Return (x, y) of the center of cell containing provided text 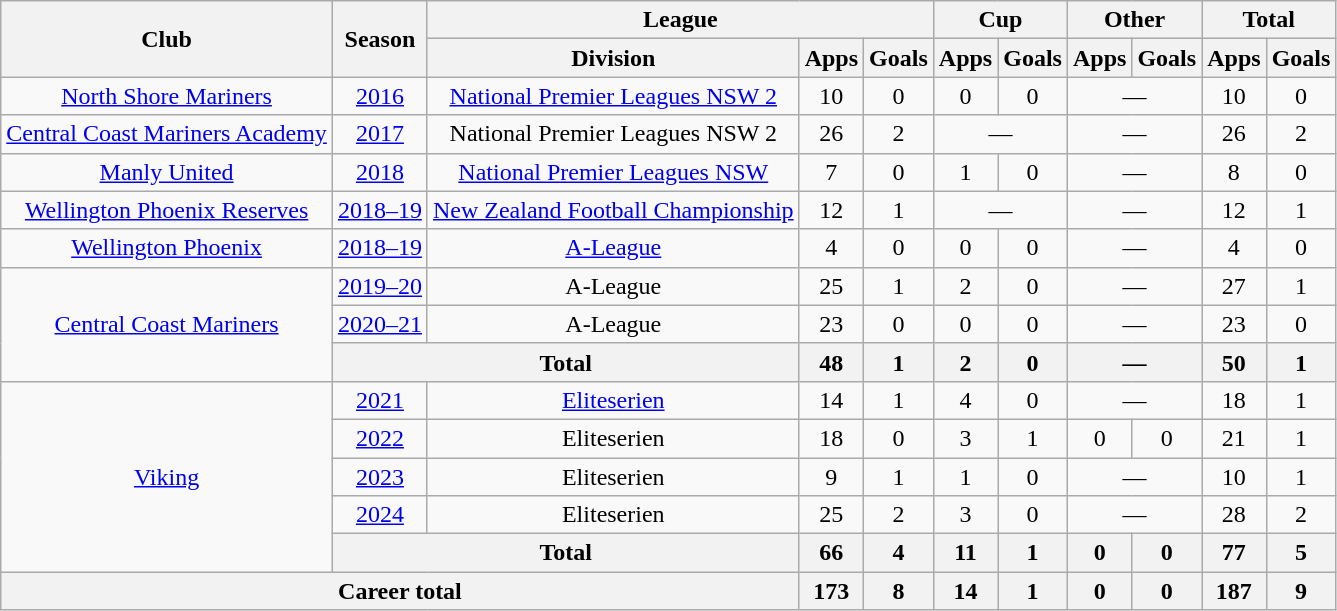
2019–20 (380, 286)
2018 (380, 172)
2016 (380, 96)
League (680, 20)
2024 (380, 515)
New Zealand Football Championship (613, 210)
Club (167, 39)
Manly United (167, 172)
21 (1234, 438)
2023 (380, 477)
Wellington Phoenix (167, 248)
5 (1301, 553)
North Shore Mariners (167, 96)
2021 (380, 400)
2017 (380, 134)
77 (1234, 553)
48 (831, 362)
7 (831, 172)
Other (1134, 20)
Central Coast Mariners (167, 324)
Career total (400, 591)
173 (831, 591)
National Premier Leagues NSW (613, 172)
66 (831, 553)
187 (1234, 591)
28 (1234, 515)
Viking (167, 476)
50 (1234, 362)
Division (613, 58)
Wellington Phoenix Reserves (167, 210)
Central Coast Mariners Academy (167, 134)
11 (965, 553)
Cup (1000, 20)
Season (380, 39)
2020–21 (380, 324)
27 (1234, 286)
2022 (380, 438)
